Pinpoint the cell where the given text exists, returning its (X, Y) midpoint coordinate. 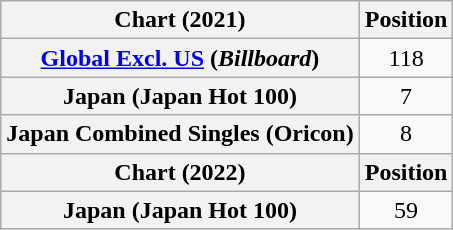
Chart (2021) (180, 20)
7 (406, 96)
Chart (2022) (180, 172)
118 (406, 58)
8 (406, 134)
59 (406, 210)
Global Excl. US (Billboard) (180, 58)
Japan Combined Singles (Oricon) (180, 134)
